Extract the (X, Y) coordinate from the center of the cell holding the provided text.  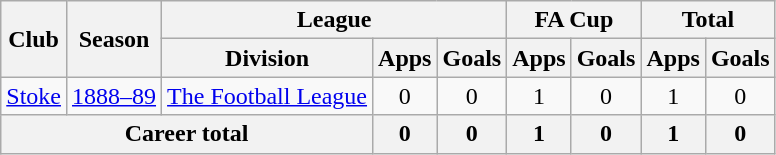
Career total (187, 134)
Stoke (34, 96)
1888–89 (114, 96)
The Football League (268, 96)
FA Cup (574, 20)
Division (268, 58)
Season (114, 39)
League (334, 20)
Total (708, 20)
Club (34, 39)
